Provide the (X, Y) coordinate of the cell's center where the given text is located.  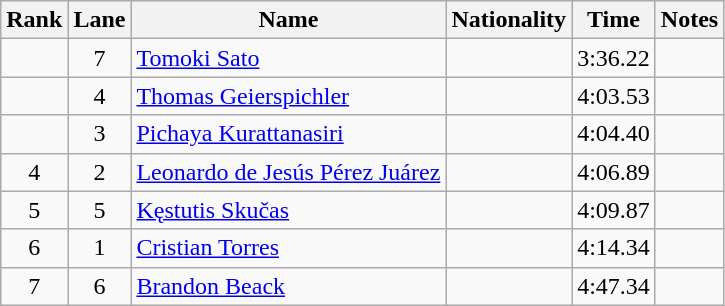
4:04.40 (614, 134)
2 (100, 172)
4:14.34 (614, 248)
Cristian Torres (288, 248)
Tomoki Sato (288, 58)
3:36.22 (614, 58)
Leonardo de Jesús Pérez Juárez (288, 172)
Rank (34, 20)
Time (614, 20)
Kęstutis Skučas (288, 210)
4:06.89 (614, 172)
4:09.87 (614, 210)
4:03.53 (614, 96)
Notes (689, 20)
3 (100, 134)
Thomas Geierspichler (288, 96)
1 (100, 248)
Lane (100, 20)
Name (288, 20)
Pichaya Kurattanasiri (288, 134)
4:47.34 (614, 286)
Nationality (509, 20)
Brandon Beack (288, 286)
